For the text-containing cell, return its midpoint in (X, Y) coordinate format. 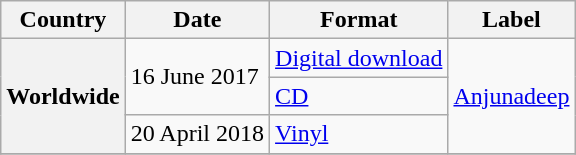
Date (197, 20)
Country (63, 20)
CD (359, 96)
16 June 2017 (197, 77)
Digital download (359, 58)
Worldwide (63, 96)
Vinyl (359, 134)
Anjunadeep (512, 96)
Label (512, 20)
Format (359, 20)
20 April 2018 (197, 134)
